Extract the (X, Y) coordinate from the center of the cell holding the provided text.  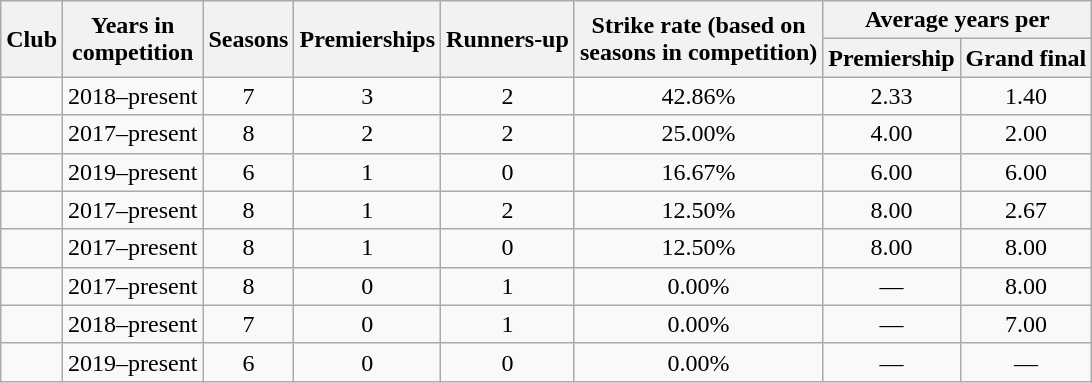
3 (368, 96)
Premiership (892, 58)
Club (32, 39)
Strike rate (based onseasons in competition) (698, 39)
Average years per (958, 20)
1.40 (1026, 96)
Premierships (368, 39)
25.00% (698, 134)
16.67% (698, 172)
7.00 (1026, 324)
2.00 (1026, 134)
4.00 (892, 134)
2.67 (1026, 210)
Years incompetition (133, 39)
Grand final (1026, 58)
Runners-up (508, 39)
Seasons (248, 39)
42.86% (698, 96)
2.33 (892, 96)
